Pinpoint the cell where the given text exists, returning its (x, y) midpoint coordinate. 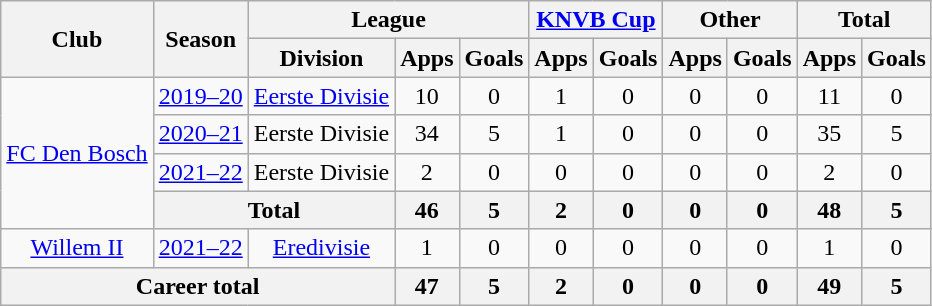
Eredivisie (321, 248)
10 (427, 96)
League (388, 20)
Other (730, 20)
49 (829, 286)
Club (77, 39)
Division (321, 58)
34 (427, 134)
Career total (198, 286)
FC Den Bosch (77, 153)
KNVB Cup (596, 20)
46 (427, 210)
47 (427, 286)
48 (829, 210)
2019–20 (200, 96)
2020–21 (200, 134)
Season (200, 39)
11 (829, 96)
Willem II (77, 248)
35 (829, 134)
